Return [x, y] of the center of cell containing provided text 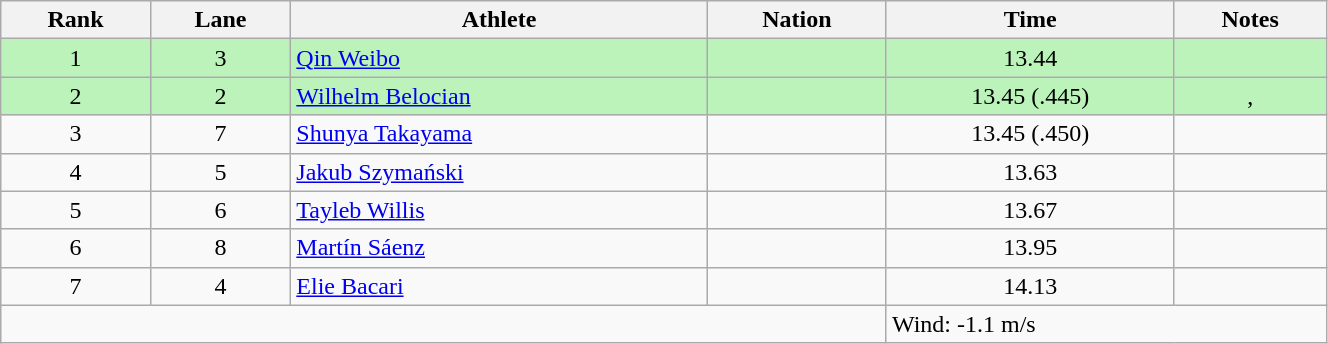
8 [220, 248]
Qin Weibo [499, 58]
Wilhelm Belocian [499, 96]
Shunya Takayama [499, 134]
Wind: -1.1 m/s [1106, 324]
, [1250, 96]
Jakub Szymański [499, 172]
Rank [76, 20]
Athlete [499, 20]
13.45 (.445) [1030, 96]
13.45 (.450) [1030, 134]
Notes [1250, 20]
1 [76, 58]
13.67 [1030, 210]
Tayleb Willis [499, 210]
13.95 [1030, 248]
Martín Sáenz [499, 248]
13.44 [1030, 58]
13.63 [1030, 172]
Nation [796, 20]
Elie Bacari [499, 286]
14.13 [1030, 286]
Lane [220, 20]
Time [1030, 20]
